Return the (x, y) coordinate for the center point of the cell that contains the specified text.  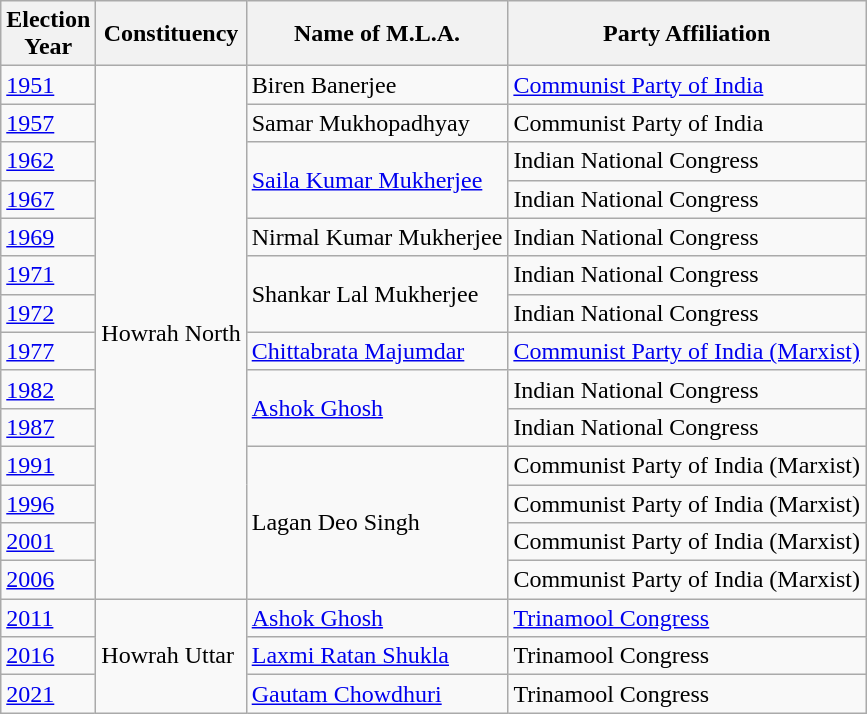
Party Affiliation (687, 34)
2006 (48, 580)
Howrah North (171, 332)
Name of M.L.A. (377, 34)
1951 (48, 85)
1987 (48, 427)
Howrah Uttar (171, 656)
Saila Kumar Mukherjee (377, 180)
Samar Mukhopadhyay (377, 123)
Chittabrata Majumdar (377, 351)
Constituency (171, 34)
1962 (48, 161)
2001 (48, 542)
1967 (48, 199)
2011 (48, 618)
Shankar Lal Mukherjee (377, 294)
1996 (48, 503)
Gautam Chowdhuri (377, 694)
1972 (48, 313)
1957 (48, 123)
1969 (48, 237)
1982 (48, 389)
Laxmi Ratan Shukla (377, 656)
Lagan Deo Singh (377, 522)
Biren Banerjee (377, 85)
Election Year (48, 34)
2016 (48, 656)
1977 (48, 351)
1991 (48, 465)
1971 (48, 275)
Nirmal Kumar Mukherjee (377, 237)
2021 (48, 694)
